Find where the given text appears and provide that cell's center as (X, Y) coordinate. 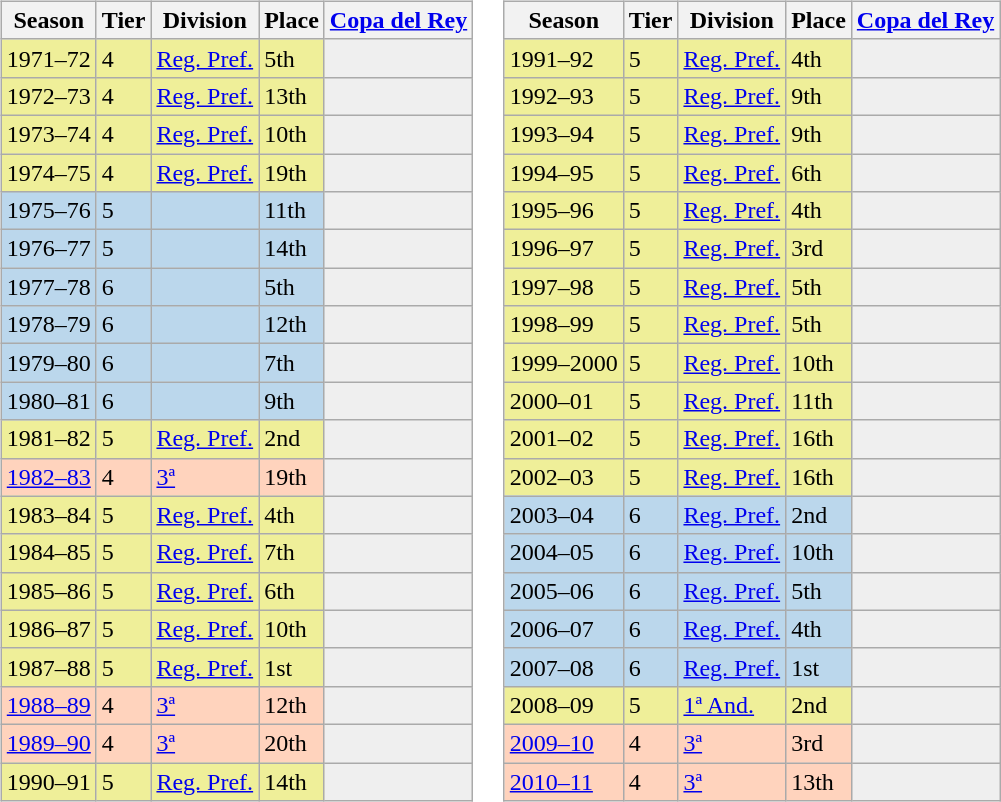
1988–89 (48, 705)
1985–86 (48, 591)
2001–02 (564, 439)
2008–09 (564, 705)
1981–82 (48, 439)
1992–93 (564, 96)
20th (292, 743)
2009–10 (564, 743)
2002–03 (564, 477)
1997–98 (564, 287)
1991–92 (564, 58)
1979–80 (48, 363)
2004–05 (564, 553)
1978–79 (48, 325)
1972–73 (48, 96)
1977–78 (48, 287)
1994–95 (564, 173)
1976–77 (48, 249)
1ª And. (732, 705)
1975–76 (48, 211)
1996–97 (564, 249)
2006–07 (564, 629)
1999–2000 (564, 363)
2010–11 (564, 781)
1974–75 (48, 173)
1986–87 (48, 629)
2003–04 (564, 515)
1987–88 (48, 667)
1971–72 (48, 58)
1983–84 (48, 515)
2007–08 (564, 667)
2000–01 (564, 401)
1982–83 (48, 477)
1993–94 (564, 134)
1998–99 (564, 325)
1990–91 (48, 781)
1973–74 (48, 134)
1989–90 (48, 743)
1984–85 (48, 553)
1980–81 (48, 401)
1995–96 (564, 211)
2005–06 (564, 591)
